For the text-containing cell, return its midpoint in (X, Y) coordinate format. 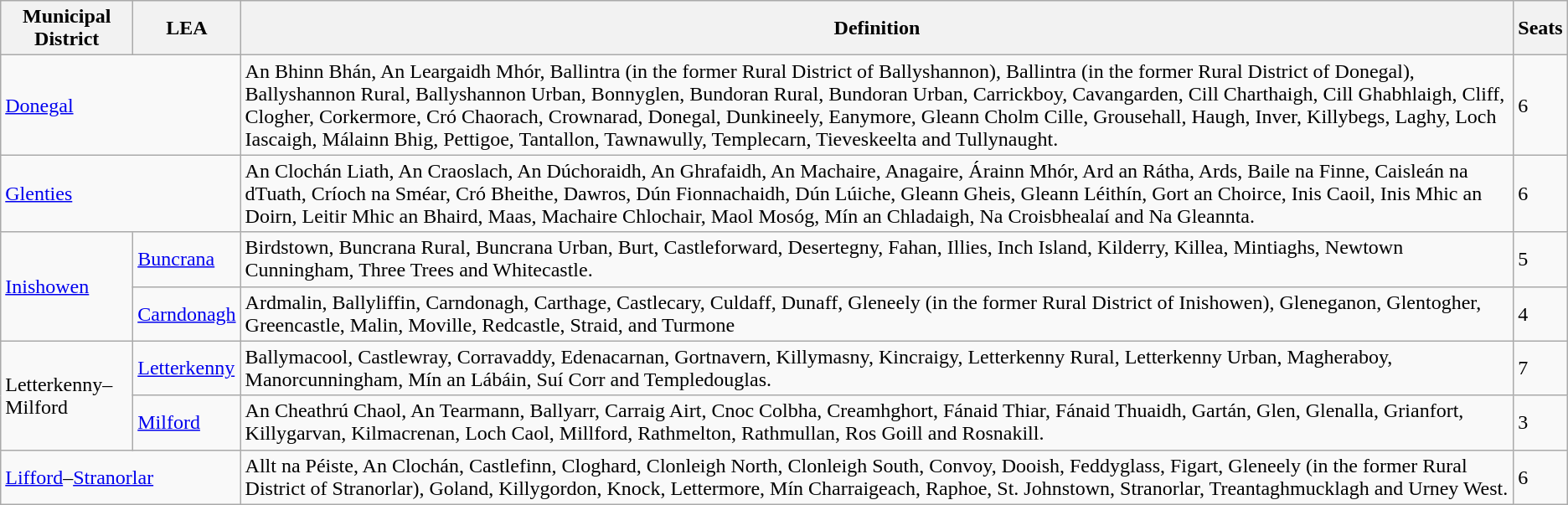
Municipal District (67, 28)
Glenties (121, 193)
Letterkenny (187, 368)
Buncrana (187, 260)
Carndonagh (187, 313)
Inishowen (67, 286)
Definition (877, 28)
Lifford–Stranorlar (121, 477)
Donegal (121, 106)
7 (1540, 368)
3 (1540, 422)
Milford (187, 422)
Letterkenny–Milford (67, 395)
5 (1540, 260)
4 (1540, 313)
LEA (187, 28)
Seats (1540, 28)
